Return the [X, Y] coordinate for the center point of the cell that contains the specified text.  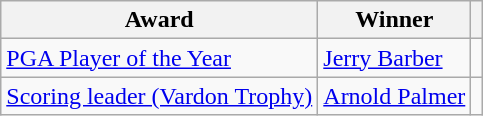
Award [160, 20]
Arnold Palmer [394, 96]
PGA Player of the Year [160, 58]
Scoring leader (Vardon Trophy) [160, 96]
Jerry Barber [394, 58]
Winner [394, 20]
